Determine the (x, y) coordinate at the center of the cell enclosing the given text.  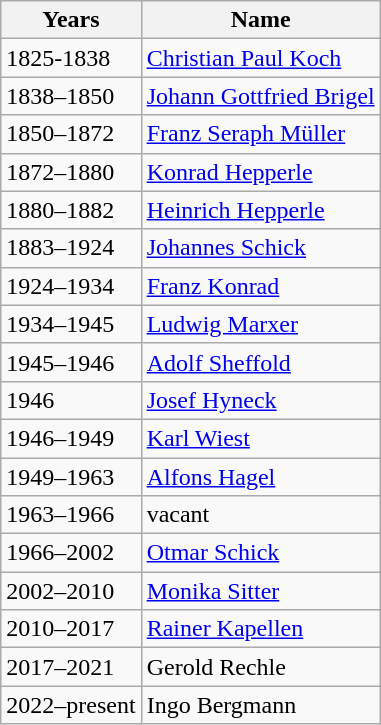
2017–2021 (71, 667)
Karl Wiest (260, 438)
1880–1882 (71, 210)
Johannes Schick (260, 248)
1946 (71, 400)
Adolf Sheffold (260, 362)
1924–1934 (71, 286)
2022–present (71, 705)
1949–1963 (71, 477)
Johann Gottfried Brigel (260, 96)
Franz Seraph Müller (260, 134)
Otmar Schick (260, 553)
Alfons Hagel (260, 477)
Josef Hyneck (260, 400)
Name (260, 20)
Ingo Bergmann (260, 705)
Gerold Rechle (260, 667)
2002–2010 (71, 591)
1934–1945 (71, 324)
1838–1850 (71, 96)
Rainer Kapellen (260, 629)
1825-1838 (71, 58)
Konrad Hepperle (260, 172)
Heinrich Hepperle (260, 210)
Years (71, 20)
1963–1966 (71, 515)
1945–1946 (71, 362)
1883–1924 (71, 248)
Ludwig Marxer (260, 324)
Monika Sitter (260, 591)
Franz Konrad (260, 286)
2010–2017 (71, 629)
1966–2002 (71, 553)
Christian Paul Koch (260, 58)
vacant (260, 515)
1872–1880 (71, 172)
1946–1949 (71, 438)
1850–1872 (71, 134)
